Pinpoint the cell where the given text exists, returning its (x, y) midpoint coordinate. 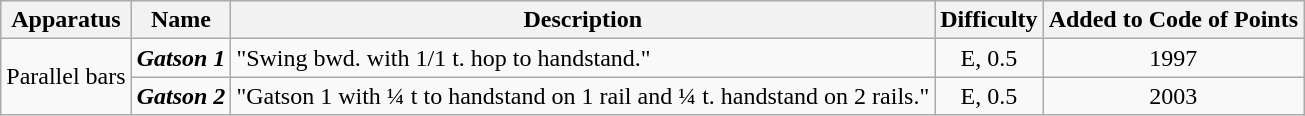
Parallel bars (66, 77)
Gatson 2 (181, 96)
1997 (1173, 58)
Added to Code of Points (1173, 20)
Difficulty (989, 20)
"Gatson 1 with ¼ t to handstand on 1 rail and ¼ t. handstand on 2 rails." (583, 96)
Apparatus (66, 20)
Gatson 1 (181, 58)
2003 (1173, 96)
"Swing bwd. with 1/1 t. hop to handstand." (583, 58)
Description (583, 20)
Name (181, 20)
